Provide the (X, Y) coordinate of the cell's center where the given text is located.  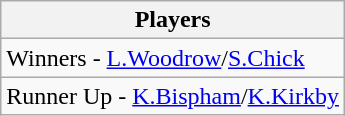
Players (173, 20)
Runner Up - K.Bispham/K.Kirkby (173, 96)
Winners - L.Woodrow/S.Chick (173, 58)
